Search for the cell housing the specified text and yield its [x, y] center coordinate. 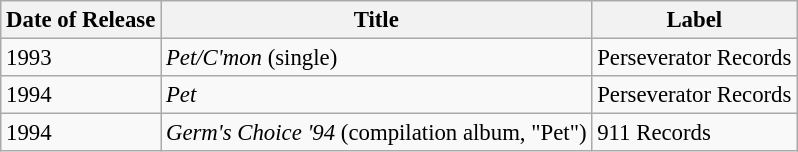
Label [694, 20]
Date of Release [81, 20]
911 Records [694, 133]
Germ's Choice '94 (compilation album, "Pet") [376, 133]
Title [376, 20]
1993 [81, 58]
Pet [376, 95]
Pet/C'mon (single) [376, 58]
